Capture the cell that displays the provided text and extract its [X, Y] central coordinate. 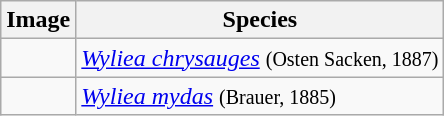
Wyliea chrysauges (Osten Sacken, 1887) [260, 58]
Wyliea mydas (Brauer, 1885) [260, 96]
Image [38, 20]
Species [260, 20]
